Return [X, Y] of the center of cell containing provided text 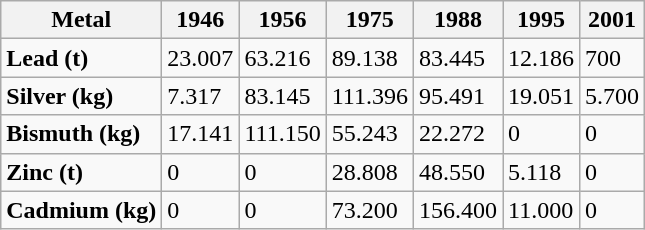
2001 [612, 20]
Bismuth (kg) [82, 134]
83.445 [458, 58]
Cadmium (kg) [82, 210]
19.051 [542, 96]
111.150 [282, 134]
63.216 [282, 58]
17.141 [200, 134]
156.400 [458, 210]
73.200 [370, 210]
5.700 [612, 96]
83.145 [282, 96]
1995 [542, 20]
1946 [200, 20]
12.186 [542, 58]
111.396 [370, 96]
5.118 [542, 172]
7.317 [200, 96]
22.272 [458, 134]
11.000 [542, 210]
700 [612, 58]
95.491 [458, 96]
55.243 [370, 134]
23.007 [200, 58]
Silver (kg) [82, 96]
Lead (t) [82, 58]
89.138 [370, 58]
1975 [370, 20]
1988 [458, 20]
Zinc (t) [82, 172]
48.550 [458, 172]
1956 [282, 20]
28.808 [370, 172]
Metal [82, 20]
